Identify which cell holds the provided text, then report its (X, Y) central coordinate. 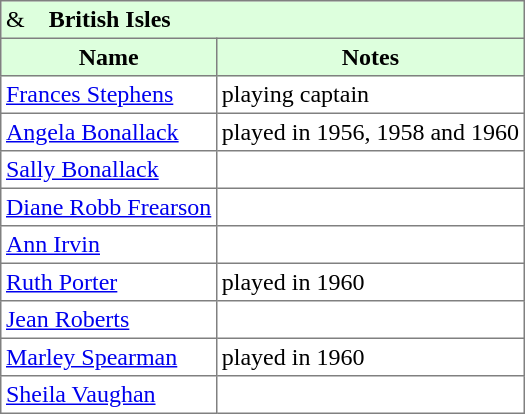
played in 1956, 1958 and 1960 (371, 132)
Angela Bonallack (109, 132)
Sheila Vaughan (109, 395)
& British Isles (263, 20)
Frances Stephens (109, 95)
Ann Irvin (109, 245)
Sally Bonallack (109, 170)
playing captain (371, 95)
Diane Robb Frearson (109, 207)
Ruth Porter (109, 282)
Jean Roberts (109, 320)
Notes (371, 57)
Marley Spearman (109, 357)
Name (109, 57)
